Capture the cell that displays the provided text and extract its [x, y] central coordinate. 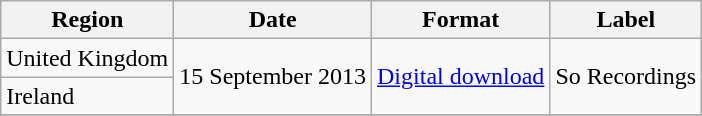
Ireland [88, 96]
Label [626, 20]
So Recordings [626, 77]
Date [273, 20]
Digital download [461, 77]
United Kingdom [88, 58]
Format [461, 20]
Region [88, 20]
15 September 2013 [273, 77]
